From the cell containing the given text, extract its center point as (X, Y) coordinate. 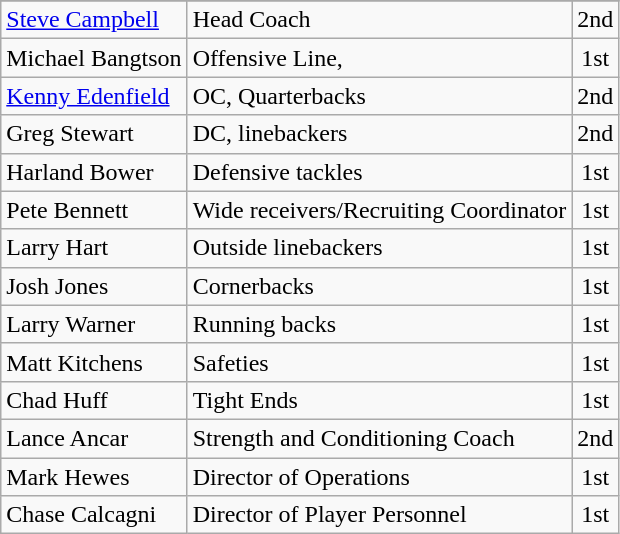
Outside linebackers (380, 248)
Josh Jones (94, 286)
Steve Campbell (94, 20)
Harland Bower (94, 172)
Safeties (380, 362)
Defensive tackles (380, 172)
Mark Hewes (94, 477)
Larry Hart (94, 248)
Lance Ancar (94, 438)
Cornerbacks (380, 286)
Larry Warner (94, 324)
Tight Ends (380, 400)
Greg Stewart (94, 134)
Head Coach (380, 20)
Running backs (380, 324)
OC, Quarterbacks (380, 96)
Offensive Line, (380, 58)
Chase Calcagni (94, 515)
Michael Bangtson (94, 58)
Wide receivers/Recruiting Coordinator (380, 210)
Chad Huff (94, 400)
DC, linebackers (380, 134)
Director of Operations (380, 477)
Director of Player Personnel (380, 515)
Pete Bennett (94, 210)
Kenny Edenfield (94, 96)
Matt Kitchens (94, 362)
Strength and Conditioning Coach (380, 438)
